Detect which cell encompasses the target text, then output its (X, Y) center coordinate. 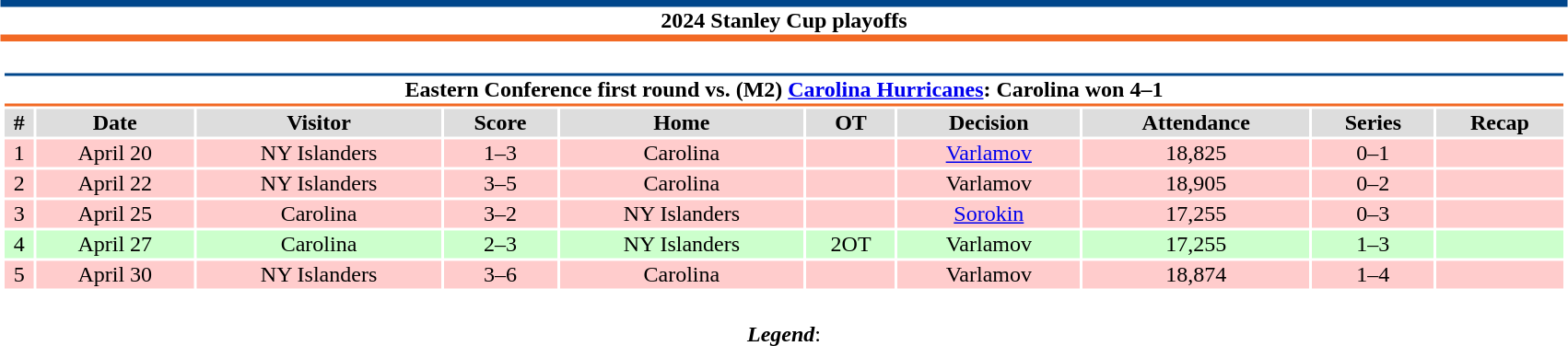
Decision (989, 122)
OT (850, 122)
Date (114, 122)
April 20 (114, 154)
0–3 (1373, 214)
0–2 (1373, 183)
18,874 (1196, 275)
# (18, 122)
5 (18, 275)
2–3 (501, 244)
Attendance (1196, 122)
Visitor (319, 122)
3–5 (501, 183)
Home (682, 122)
Score (501, 122)
4 (18, 244)
Recap (1500, 122)
1 (18, 154)
2024 Stanley Cup playoffs (784, 20)
18,825 (1196, 154)
April 25 (114, 214)
2 (18, 183)
2OT (850, 244)
April 27 (114, 244)
0–1 (1373, 154)
3–2 (501, 214)
Eastern Conference first round vs. (M2) Carolina Hurricanes: Carolina won 4–1 (783, 90)
3 (18, 214)
April 30 (114, 275)
Series (1373, 122)
1–4 (1373, 275)
Sorokin (989, 214)
18,905 (1196, 183)
3–6 (501, 275)
April 22 (114, 183)
